Locate the cell with the specified text and output its (X, Y) center coordinate. 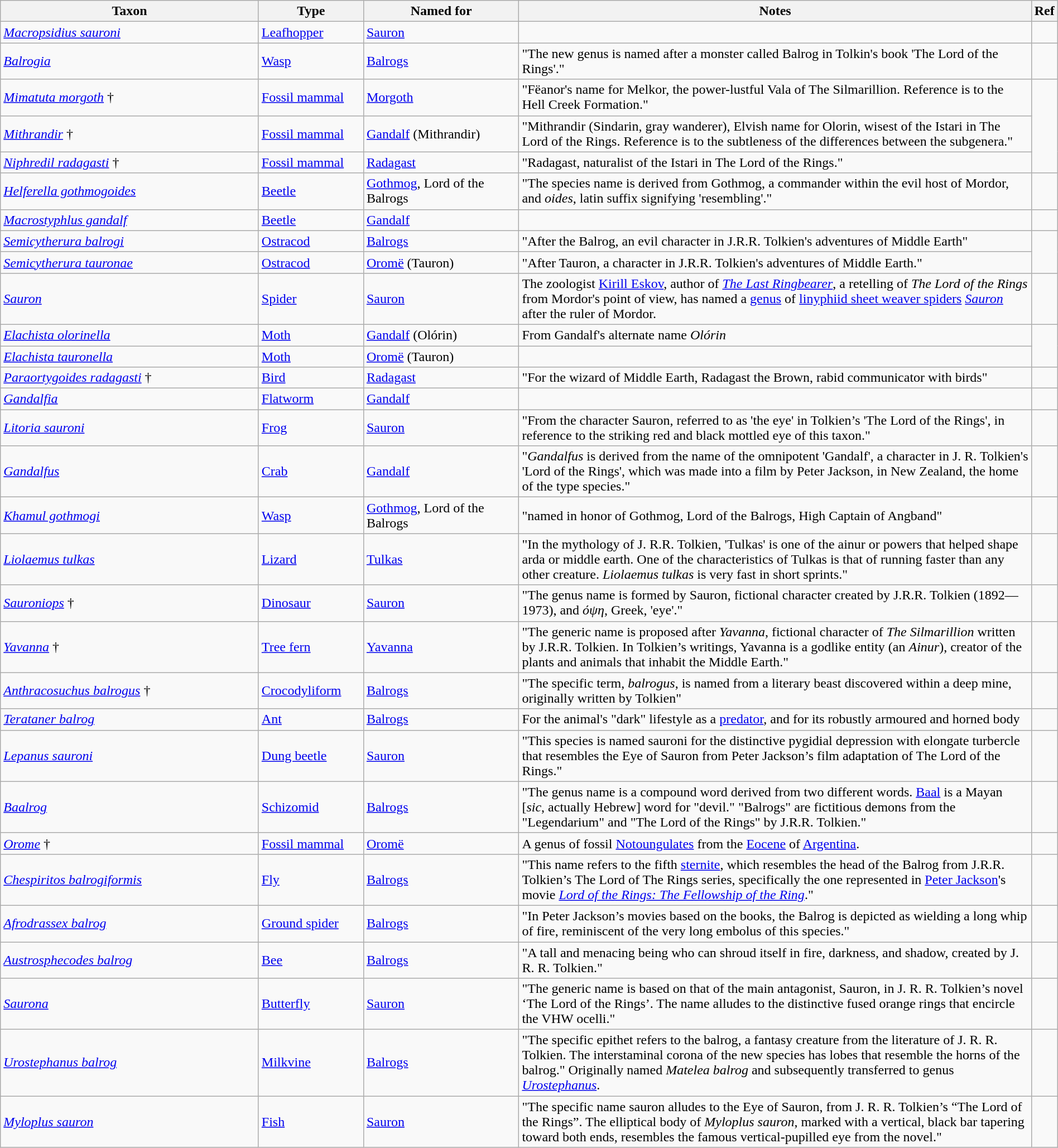
Ant (311, 719)
Mimatuta morgoth † (129, 97)
Gandalfus (129, 472)
From Gandalf's alternate name Olórin (775, 335)
Terataner balrog (129, 719)
"After Tauron, a character in J.R.R. Tolkien's adventures of Middle Earth." (775, 262)
Frog (311, 428)
"The new genus is named after a monster called Balrog in Tolkin's book 'The Lord of the Rings'." (775, 61)
Type (311, 11)
"named in honor of Gothmog, Lord of the Balrogs, High Captain of Angband" (775, 516)
Tree fern (311, 647)
A genus of fossil Notoungulates from the Eocene of Argentina. (775, 843)
Sauroniops † (129, 603)
Yavanna † (129, 647)
Gandalf (Mithrandir) (441, 134)
Baalrog (129, 807)
Anthracosuchus balrogus † (129, 691)
Saurona (129, 1004)
Dinosaur (311, 603)
Ground spider (311, 923)
Bee (311, 960)
Macropsidius sauroni (129, 32)
Gandalfia (129, 399)
"The genus name is formed by Sauron, fictional character created by J.R.R. Tolkien (1892—1973), and όψη, Greek, 'eye'." (775, 603)
Oromë (441, 843)
Fly (311, 880)
"For the wizard of Middle Earth, Radagast the Brown, rabid communicator with birds" (775, 378)
Mithrandir † (129, 134)
Balrogia (129, 61)
Urostephanus balrog (129, 1063)
Myloplus sauron (129, 1122)
Elachista olorinella (129, 335)
Leafhopper (311, 32)
Bird (311, 378)
Litoria sauroni (129, 428)
Yavanna (441, 647)
Ref (1045, 11)
Semicytherura balrogi (129, 241)
Orome † (129, 843)
Helferella gothmogoides (129, 191)
Chespiritos balrogiformis (129, 880)
Austrosphecodes balrog (129, 960)
Gandalf (Olórin) (441, 335)
Dung beetle (311, 756)
Schizomid (311, 807)
Morgoth (441, 97)
For the animal's "dark" lifestyle as a predator, and for its robustly armoured and horned body (775, 719)
"The specific term, balrogus, is named from a literary beast discovered within a deep mine, originally written by Tolkien" (775, 691)
"The species name is derived from Gothmog, a commander within the evil host of Mordor, and oides, latin suffix signifying 'resembling'." (775, 191)
Spider (311, 299)
"A tall and menacing being who can shroud itself in fire, darkness, and shadow, created by J. R. R. Tolkien." (775, 960)
Butterfly (311, 1004)
Khamul gothmogi (129, 516)
"Fëanor's name for Melkor, the power-lustful Vala of The Silmarillion. Reference is to the Hell Creek Formation." (775, 97)
Crocodyliform (311, 691)
Macrostyphlus gandalf (129, 220)
Afrodrassex balrog (129, 923)
Crab (311, 472)
Paraortygoides radagasti † (129, 378)
Liolaemus tulkas (129, 559)
Elachista tauronella (129, 357)
Fish (311, 1122)
Notes (775, 11)
Named for (441, 11)
Flatworm (311, 399)
Semicytherura tauronae (129, 262)
Lizard (311, 559)
"Radagast, naturalist of the Istari in The Lord of the Rings." (775, 162)
Milkvine (311, 1063)
Taxon (129, 11)
Niphredil radagasti † (129, 162)
Tulkas (441, 559)
"After the Balrog, an evil character in J.R.R. Tolkien's adventures of Middle Earth" (775, 241)
Lepanus sauroni (129, 756)
